Pinpoint the cell where the given text exists, returning its (X, Y) midpoint coordinate. 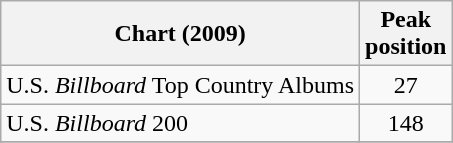
148 (406, 123)
U.S. Billboard Top Country Albums (180, 85)
27 (406, 85)
Chart (2009) (180, 34)
Peakposition (406, 34)
U.S. Billboard 200 (180, 123)
